Return (X, Y) of the center of cell containing provided text 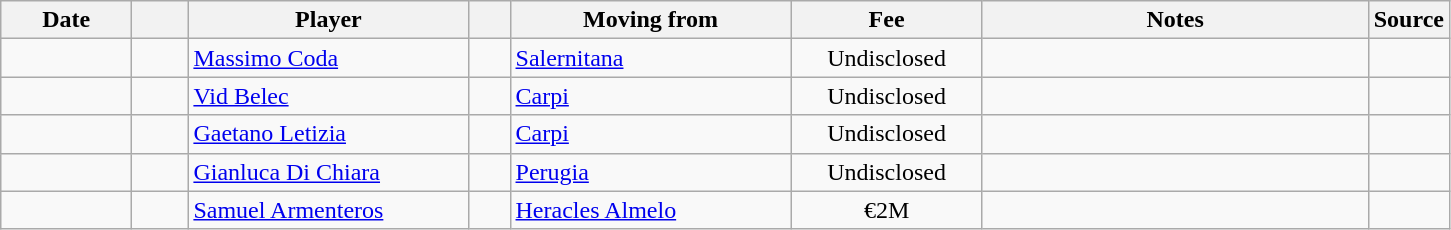
Gaetano Letizia (328, 134)
Vid Belec (328, 96)
Massimo Coda (328, 58)
Gianluca Di Chiara (328, 172)
Source (1408, 20)
Perugia (650, 172)
Fee (886, 20)
Heracles Almelo (650, 210)
Date (66, 20)
€2M (886, 210)
Salernitana (650, 58)
Moving from (650, 20)
Player (328, 20)
Samuel Armenteros (328, 210)
Notes (1175, 20)
